Find where the given text appears and provide that cell's center as (X, Y) coordinate. 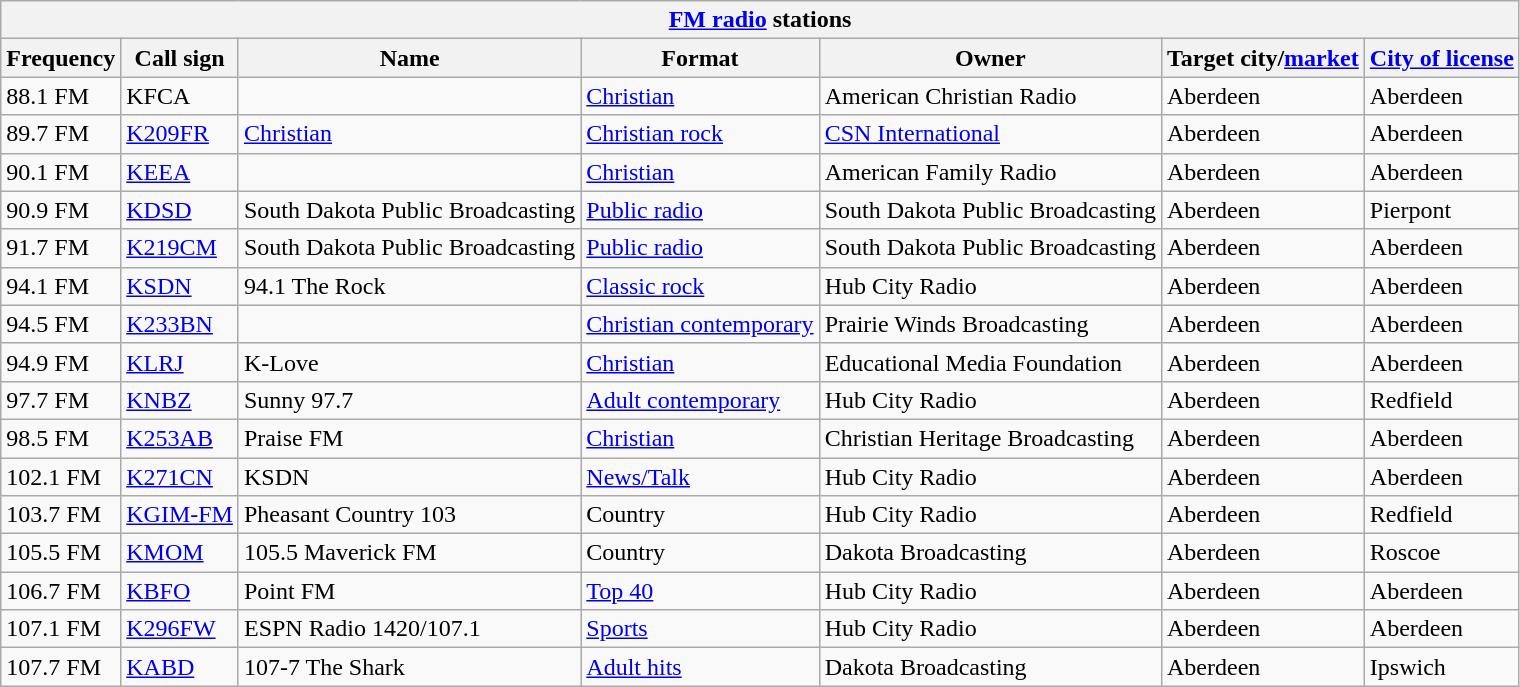
Classic rock (700, 286)
K233BN (180, 324)
KGIM-FM (180, 515)
89.7 FM (61, 134)
94.1 FM (61, 286)
K296FW (180, 629)
Name (409, 58)
94.5 FM (61, 324)
KEEA (180, 172)
Sunny 97.7 (409, 400)
CSN International (990, 134)
K253AB (180, 438)
Pheasant Country 103 (409, 515)
K271CN (180, 477)
102.1 FM (61, 477)
K209FR (180, 134)
94.9 FM (61, 362)
107.7 FM (61, 667)
KMOM (180, 553)
Prairie Winds Broadcasting (990, 324)
88.1 FM (61, 96)
News/Talk (700, 477)
Educational Media Foundation (990, 362)
City of license (1442, 58)
K219CM (180, 248)
ESPN Radio 1420/107.1 (409, 629)
91.7 FM (61, 248)
KBFO (180, 591)
KDSD (180, 210)
94.1 The Rock (409, 286)
Christian contemporary (700, 324)
K-Love (409, 362)
Pierpont (1442, 210)
Target city/market (1262, 58)
Owner (990, 58)
Call sign (180, 58)
FM radio stations (760, 20)
Praise FM (409, 438)
Adult contemporary (700, 400)
105.5 Maverick FM (409, 553)
97.7 FM (61, 400)
KLRJ (180, 362)
KFCA (180, 96)
KNBZ (180, 400)
Format (700, 58)
American Christian Radio (990, 96)
Roscoe (1442, 553)
107.1 FM (61, 629)
Christian rock (700, 134)
American Family Radio (990, 172)
90.9 FM (61, 210)
90.1 FM (61, 172)
Top 40 (700, 591)
105.5 FM (61, 553)
KABD (180, 667)
Ipswich (1442, 667)
103.7 FM (61, 515)
Adult hits (700, 667)
98.5 FM (61, 438)
Frequency (61, 58)
Christian Heritage Broadcasting (990, 438)
106.7 FM (61, 591)
107-7 The Shark (409, 667)
Sports (700, 629)
Point FM (409, 591)
